Capture the cell that displays the provided text and extract its (X, Y) central coordinate. 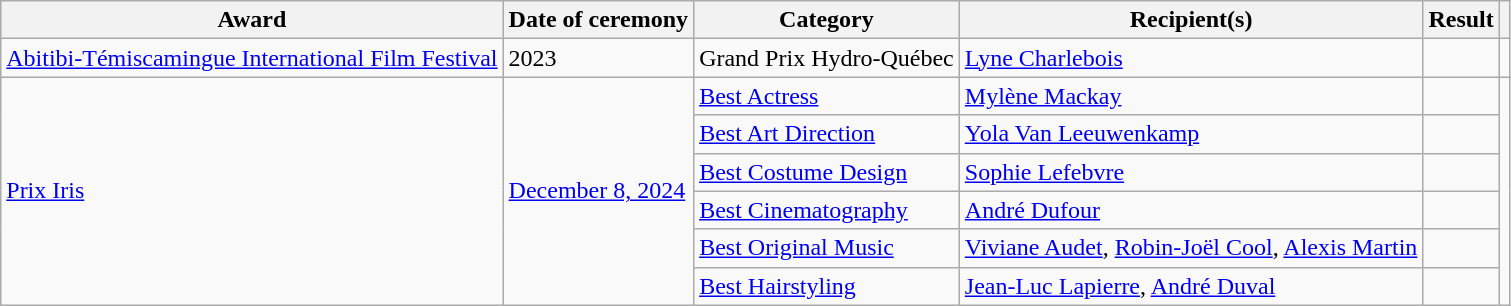
Best Actress (827, 96)
Best Art Direction (827, 134)
Result (1461, 20)
Yola Van Leeuwenkamp (1191, 134)
Category (827, 20)
André Dufour (1191, 210)
Lyne Charlebois (1191, 58)
Abitibi-Témiscamingue International Film Festival (252, 58)
Best Cinematography (827, 210)
Best Hairstyling (827, 286)
Jean-Luc Lapierre, André Duval (1191, 286)
Date of ceremony (598, 20)
Prix Iris (252, 191)
December 8, 2024 (598, 191)
Best Costume Design (827, 172)
2023 (598, 58)
Viviane Audet, Robin-Joël Cool, Alexis Martin (1191, 248)
Mylène Mackay (1191, 96)
Sophie Lefebvre (1191, 172)
Recipient(s) (1191, 20)
Best Original Music (827, 248)
Grand Prix Hydro-Québec (827, 58)
Award (252, 20)
